From the cell containing the given text, extract its center point as (x, y) coordinate. 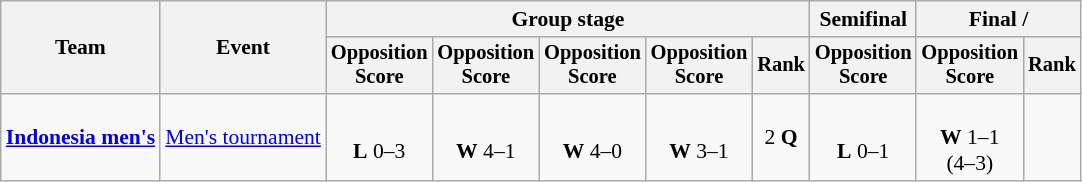
W 3–1 (700, 138)
Men's tournament (243, 138)
Indonesia men's (80, 138)
W 1–1(4–3) (970, 138)
Semifinal (864, 19)
Final / (998, 19)
2 Q (781, 138)
Event (243, 48)
L 0–1 (864, 138)
Team (80, 48)
L 0–3 (380, 138)
W 4–1 (486, 138)
W 4–0 (592, 138)
Group stage (568, 19)
